Return [X, Y] of the center of cell containing provided text 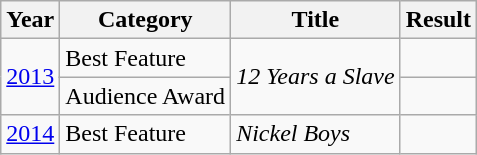
2013 [30, 77]
Title [316, 20]
Audience Award [146, 96]
Year [30, 20]
Nickel Boys [316, 134]
Result [438, 20]
2014 [30, 134]
Category [146, 20]
12 Years a Slave [316, 77]
